From the cell containing the given text, extract its center point as [x, y] coordinate. 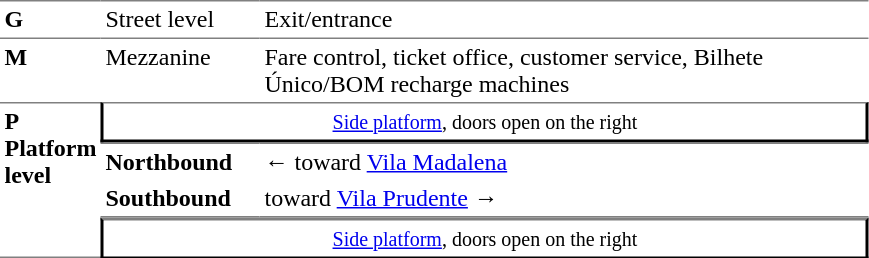
← toward Vila Madalena [564, 161]
toward Vila Prudente → [564, 199]
Mezzanine [180, 70]
Northbound [180, 161]
Exit/entrance [564, 19]
PPlatform level [50, 180]
G [50, 19]
M [50, 70]
Fare control, ticket office, customer service, Bilhete Único/BOM recharge machines [564, 70]
Southbound [180, 199]
Street level [180, 19]
